From the cell containing the given text, extract its center point as (X, Y) coordinate. 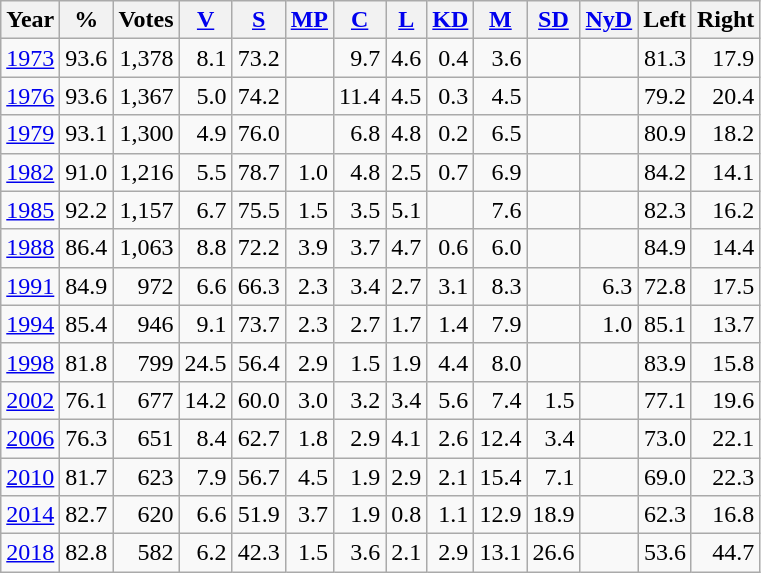
14.4 (725, 248)
1979 (30, 134)
62.3 (665, 515)
6.8 (360, 134)
6.2 (206, 553)
% (86, 20)
5.6 (450, 400)
4.4 (450, 362)
2.5 (406, 172)
623 (146, 477)
8.3 (500, 286)
78.7 (258, 172)
13.7 (725, 324)
56.7 (258, 477)
79.2 (665, 96)
42.3 (258, 553)
18.9 (554, 515)
1,367 (146, 96)
4.7 (406, 248)
0.3 (450, 96)
15.4 (500, 477)
3.9 (309, 248)
3.1 (450, 286)
1985 (30, 210)
74.2 (258, 96)
0.6 (450, 248)
2014 (30, 515)
72.8 (665, 286)
1991 (30, 286)
0.4 (450, 58)
76.1 (86, 400)
11.4 (360, 96)
80.9 (665, 134)
Left (665, 20)
1,063 (146, 248)
1.8 (309, 438)
C (360, 20)
14.1 (725, 172)
24.5 (206, 362)
62.7 (258, 438)
69.0 (665, 477)
1998 (30, 362)
1,216 (146, 172)
6.3 (609, 286)
82.7 (86, 515)
MP (309, 20)
6.9 (500, 172)
75.5 (258, 210)
Votes (146, 20)
84.2 (665, 172)
17.9 (725, 58)
7.6 (500, 210)
81.7 (86, 477)
82.8 (86, 553)
44.7 (725, 553)
16.2 (725, 210)
73.0 (665, 438)
1.1 (450, 515)
946 (146, 324)
1976 (30, 96)
1.4 (450, 324)
22.1 (725, 438)
9.7 (360, 58)
2010 (30, 477)
7.4 (500, 400)
0.8 (406, 515)
15.8 (725, 362)
799 (146, 362)
4.1 (406, 438)
82.3 (665, 210)
5.1 (406, 210)
92.2 (86, 210)
4.6 (406, 58)
972 (146, 286)
22.3 (725, 477)
76.3 (86, 438)
1,157 (146, 210)
6.7 (206, 210)
M (500, 20)
12.9 (500, 515)
77.1 (665, 400)
81.3 (665, 58)
85.4 (86, 324)
13.1 (500, 553)
66.3 (258, 286)
0.2 (450, 134)
56.4 (258, 362)
7.1 (554, 477)
12.4 (500, 438)
8.1 (206, 58)
0.7 (450, 172)
93.1 (86, 134)
76.0 (258, 134)
14.2 (206, 400)
16.8 (725, 515)
1.7 (406, 324)
3.5 (360, 210)
6.0 (500, 248)
S (258, 20)
651 (146, 438)
1988 (30, 248)
3.2 (360, 400)
26.6 (554, 553)
9.1 (206, 324)
L (406, 20)
1982 (30, 172)
2002 (30, 400)
17.5 (725, 286)
Right (725, 20)
83.9 (665, 362)
8.0 (500, 362)
KD (450, 20)
73.2 (258, 58)
53.6 (665, 553)
18.2 (725, 134)
5.5 (206, 172)
81.8 (86, 362)
8.8 (206, 248)
SD (554, 20)
677 (146, 400)
19.6 (725, 400)
60.0 (258, 400)
6.5 (500, 134)
72.2 (258, 248)
85.1 (665, 324)
NyD (609, 20)
5.0 (206, 96)
86.4 (86, 248)
1,300 (146, 134)
91.0 (86, 172)
2.6 (450, 438)
3.0 (309, 400)
8.4 (206, 438)
1994 (30, 324)
1973 (30, 58)
51.9 (258, 515)
1,378 (146, 58)
2018 (30, 553)
4.9 (206, 134)
Year (30, 20)
V (206, 20)
20.4 (725, 96)
2006 (30, 438)
620 (146, 515)
582 (146, 553)
73.7 (258, 324)
